Pinpoint the cell where the given text exists, returning its (X, Y) midpoint coordinate. 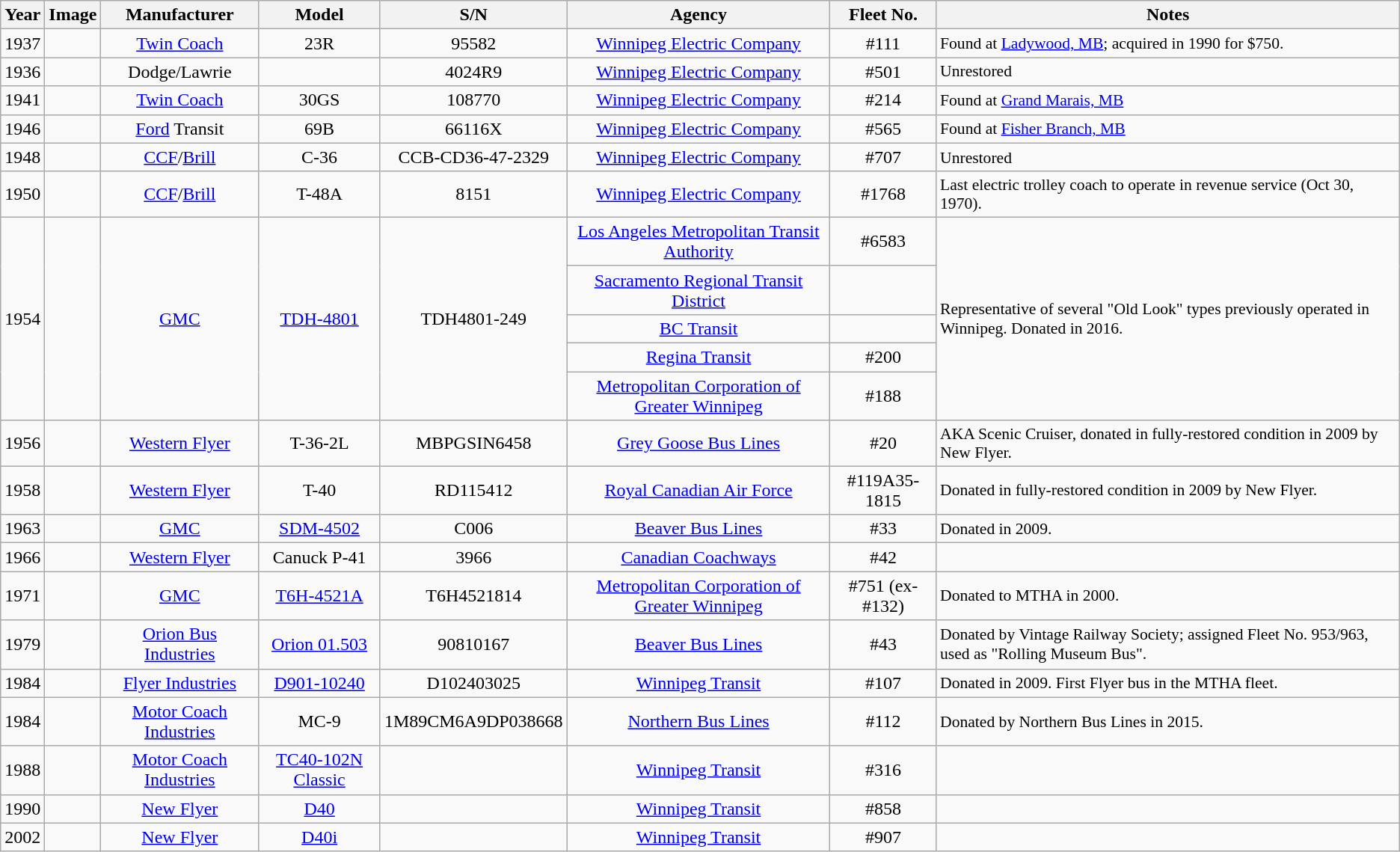
#565 (883, 129)
4024R9 (473, 72)
Regina Transit (699, 357)
#907 (883, 837)
T6H-4521A (320, 595)
Canuck P-41 (320, 557)
95582 (473, 43)
S/N (473, 15)
2002 (22, 837)
#111 (883, 43)
1950 (22, 194)
1936 (22, 72)
T-48A (320, 194)
#20 (883, 443)
23R (320, 43)
#6583 (883, 241)
#43 (883, 645)
TC40-102N Classic (320, 770)
#188 (883, 395)
AKA Scenic Cruiser, donated in fully-restored condition in 2009 by New Flyer. (1168, 443)
Los Angeles Metropolitan Transit Authority (699, 241)
#119A35-1815 (883, 491)
Canadian Coachways (699, 557)
Sacramento Regional Transit District (699, 290)
Last electric trolley coach to operate in revenue service (Oct 30, 1970). (1168, 194)
T-40 (320, 491)
Image (73, 15)
Royal Canadian Air Force (699, 491)
#707 (883, 157)
1948 (22, 157)
Representative of several "Old Look" types previously operated in Winnipeg. Donated in 2016. (1168, 319)
Donated to MTHA in 2000. (1168, 595)
1990 (22, 809)
RD115412 (473, 491)
#214 (883, 100)
30GS (320, 100)
C006 (473, 529)
1941 (22, 100)
SDM-4502 (320, 529)
Grey Goose Bus Lines (699, 443)
Donated in fully-restored condition in 2009 by New Flyer. (1168, 491)
Ford Transit (179, 129)
8151 (473, 194)
1966 (22, 557)
T-36-2L (320, 443)
1971 (22, 595)
1958 (22, 491)
108770 (473, 100)
TDH-4801 (320, 319)
Manufacturer (179, 15)
#112 (883, 721)
BC Transit (699, 328)
D901-10240 (320, 683)
Donated in 2009. First Flyer bus in the MTHA fleet. (1168, 683)
D40i (320, 837)
Donated by Northern Bus Lines in 2015. (1168, 721)
Year (22, 15)
Northern Bus Lines (699, 721)
Orion Bus Industries (179, 645)
MC-9 (320, 721)
D102403025 (473, 683)
TDH4801-249 (473, 319)
Found at Ladywood, MB; acquired in 1990 for $750. (1168, 43)
3966 (473, 557)
Donated by Vintage Railway Society; assigned Fleet No. 953/963, used as "Rolling Museum Bus". (1168, 645)
1954 (22, 319)
#751 (ex-#132) (883, 595)
Dodge/Lawrie (179, 72)
1963 (22, 529)
Donated in 2009. (1168, 529)
Fleet No. (883, 15)
T6H4521814 (473, 595)
C-36 (320, 157)
1937 (22, 43)
1979 (22, 645)
Notes (1168, 15)
1M89CM6A9DP038668 (473, 721)
D40 (320, 809)
Found at Grand Marais, MB (1168, 100)
69B (320, 129)
Flyer Industries (179, 683)
#33 (883, 529)
CCB-CD36-47-2329 (473, 157)
#107 (883, 683)
#42 (883, 557)
1946 (22, 129)
1988 (22, 770)
MBPGSIN6458 (473, 443)
#858 (883, 809)
#200 (883, 357)
Found at Fisher Branch, MB (1168, 129)
Orion 01.503 (320, 645)
90810167 (473, 645)
66116X (473, 129)
#1768 (883, 194)
1956 (22, 443)
#316 (883, 770)
#501 (883, 72)
Agency (699, 15)
Model (320, 15)
